Detect which cell encompasses the target text, then output its (X, Y) center coordinate. 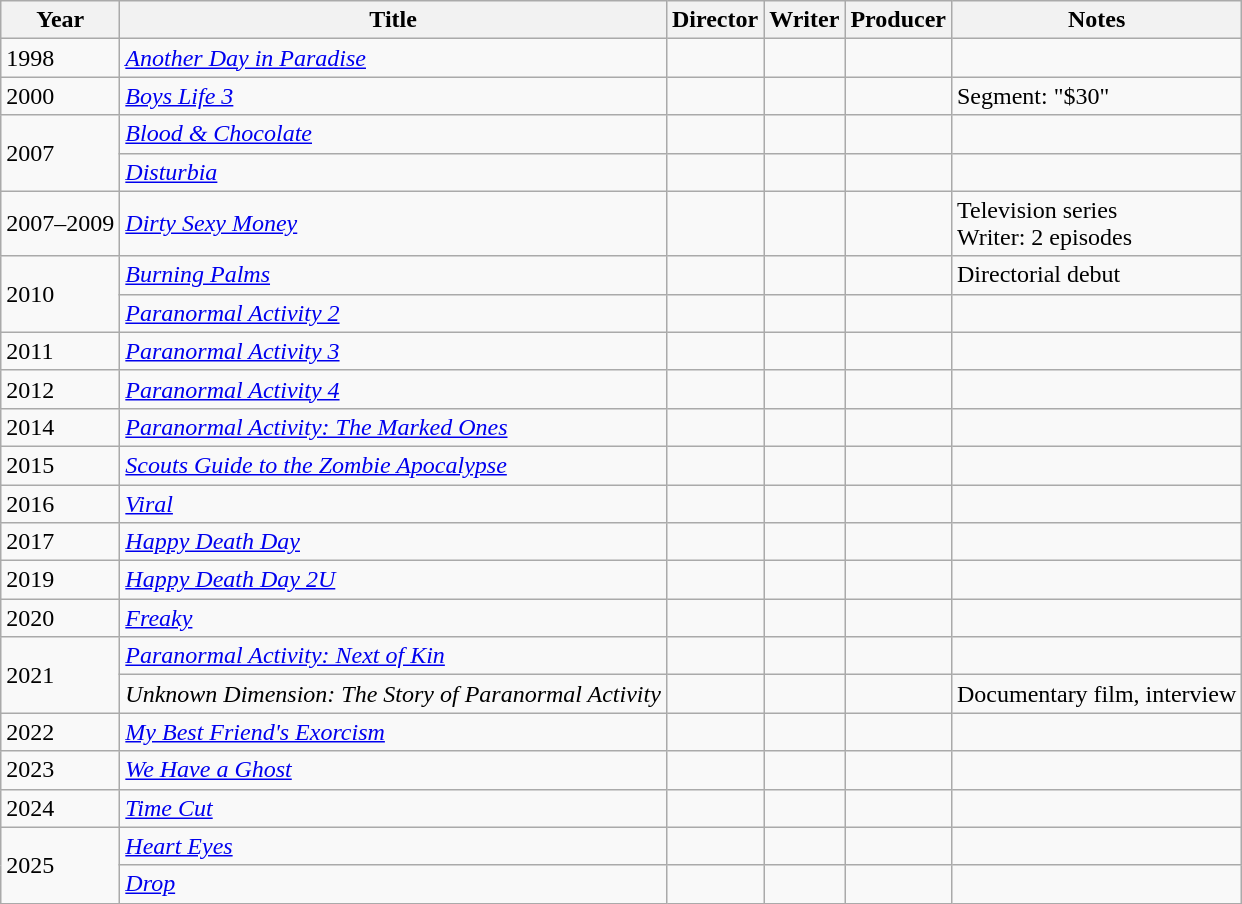
2007–2009 (60, 224)
2017 (60, 542)
Title (394, 20)
Notes (1096, 20)
Directorial debut (1096, 275)
Year (60, 20)
Another Day in Paradise (394, 58)
2020 (60, 618)
2019 (60, 580)
Freaky (394, 618)
2011 (60, 351)
Heart Eyes (394, 846)
2012 (60, 389)
2023 (60, 770)
Boys Life 3 (394, 96)
Happy Death Day (394, 542)
2007 (60, 153)
Happy Death Day 2U (394, 580)
Unknown Dimension: The Story of Paranormal Activity (394, 694)
Dirty Sexy Money (394, 224)
Paranormal Activity: Next of Kin (394, 656)
Documentary film, interview (1096, 694)
Viral (394, 503)
Paranormal Activity 4 (394, 389)
Director (714, 20)
2021 (60, 675)
Paranormal Activity: The Marked Ones (394, 427)
Paranormal Activity 2 (394, 313)
2010 (60, 294)
Producer (898, 20)
2024 (60, 808)
Burning Palms (394, 275)
2025 (60, 865)
1998 (60, 58)
Segment: "$30" (1096, 96)
Scouts Guide to the Zombie Apocalypse (394, 465)
Drop (394, 884)
Writer (804, 20)
Television series Writer: 2 episodes (1096, 224)
2016 (60, 503)
2022 (60, 732)
2000 (60, 96)
We Have a Ghost (394, 770)
Blood & Chocolate (394, 134)
2015 (60, 465)
My Best Friend's Exorcism (394, 732)
Paranormal Activity 3 (394, 351)
2014 (60, 427)
Time Cut (394, 808)
Disturbia (394, 172)
